Find where the given text appears and provide that cell's center as [x, y] coordinate. 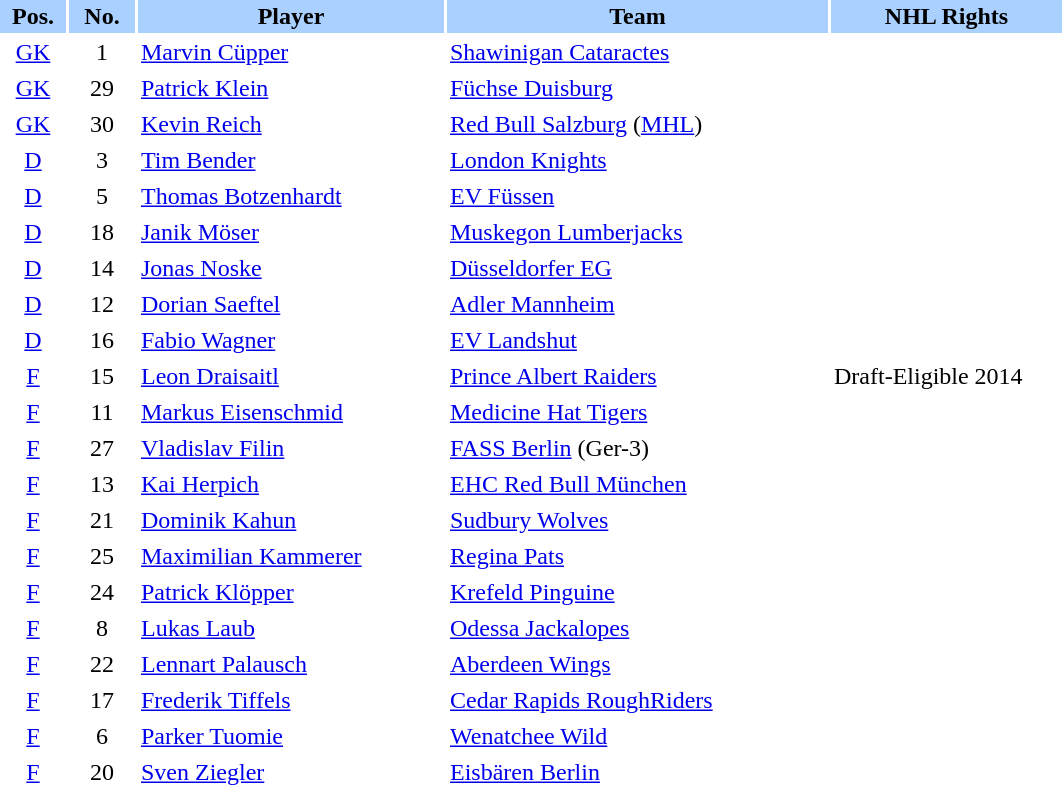
Leon Draisaitl [291, 376]
8 [102, 628]
Füchse Duisburg [638, 88]
14 [102, 268]
13 [102, 484]
Vladislav Filin [291, 448]
Muskegon Lumberjacks [638, 232]
Player [291, 16]
3 [102, 160]
Fabio Wagner [291, 340]
Kevin Reich [291, 124]
Prince Albert Raiders [638, 376]
Odessa Jackalopes [638, 628]
Thomas Botzenhardt [291, 196]
Pos. [33, 16]
Tim Bender [291, 160]
Parker Tuomie [291, 736]
29 [102, 88]
Janik Möser [291, 232]
24 [102, 592]
Maximilian Kammerer [291, 556]
Markus Eisenschmid [291, 412]
Jonas Noske [291, 268]
Marvin Cüpper [291, 52]
Adler Mannheim [638, 304]
11 [102, 412]
21 [102, 520]
Cedar Rapids RoughRiders [638, 700]
Wenatchee Wild [638, 736]
NHL Rights [946, 16]
Shawinigan Cataractes [638, 52]
Sudbury Wolves [638, 520]
Lukas Laub [291, 628]
12 [102, 304]
Patrick Klein [291, 88]
15 [102, 376]
Krefeld Pinguine [638, 592]
EV Landshut [638, 340]
Regina Pats [638, 556]
22 [102, 664]
5 [102, 196]
27 [102, 448]
18 [102, 232]
Red Bull Salzburg (MHL) [638, 124]
Aberdeen Wings [638, 664]
30 [102, 124]
No. [102, 16]
1 [102, 52]
Dominik Kahun [291, 520]
FASS Berlin (Ger-3) [638, 448]
EHC Red Bull München [638, 484]
London Knights [638, 160]
Lennart Palausch [291, 664]
16 [102, 340]
6 [102, 736]
Medicine Hat Tigers [638, 412]
Frederik Tiffels [291, 700]
Düsseldorfer EG [638, 268]
Team [638, 16]
17 [102, 700]
Dorian Saeftel [291, 304]
Patrick Klöpper [291, 592]
Draft-Eligible 2014 [946, 376]
Kai Herpich [291, 484]
25 [102, 556]
EV Füssen [638, 196]
